Scan for the cell matching the given text and deliver its [x, y] coordinate at center. 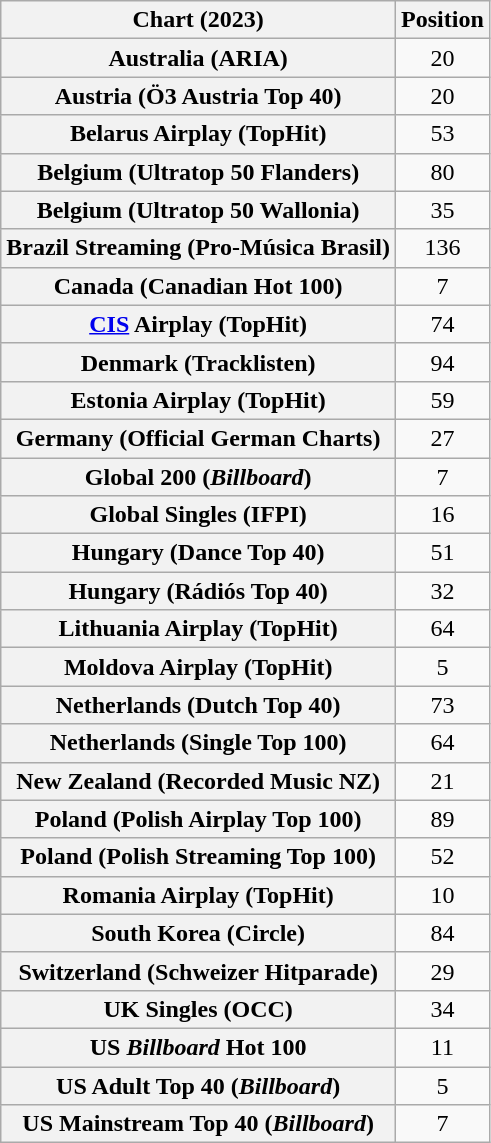
84 [443, 933]
52 [443, 857]
27 [443, 438]
53 [443, 134]
Poland (Polish Airplay Top 100) [198, 819]
Position [443, 20]
35 [443, 210]
Global Singles (IFPI) [198, 515]
Belgium (Ultratop 50 Flanders) [198, 172]
89 [443, 819]
34 [443, 1009]
Moldova Airplay (TopHit) [198, 667]
Canada (Canadian Hot 100) [198, 286]
10 [443, 895]
Switzerland (Schweizer Hitparade) [198, 971]
Chart (2023) [198, 20]
CIS Airplay (TopHit) [198, 324]
Estonia Airplay (TopHit) [198, 400]
Belarus Airplay (TopHit) [198, 134]
US Mainstream Top 40 (Billboard) [198, 1124]
Hungary (Rádiós Top 40) [198, 591]
South Korea (Circle) [198, 933]
Austria (Ö3 Austria Top 40) [198, 96]
Brazil Streaming (Pro-Música Brasil) [198, 248]
74 [443, 324]
136 [443, 248]
Germany (Official German Charts) [198, 438]
32 [443, 591]
Netherlands (Single Top 100) [198, 743]
80 [443, 172]
11 [443, 1047]
16 [443, 515]
73 [443, 705]
Belgium (Ultratop 50 Wallonia) [198, 210]
Romania Airplay (TopHit) [198, 895]
UK Singles (OCC) [198, 1009]
59 [443, 400]
US Billboard Hot 100 [198, 1047]
Australia (ARIA) [198, 58]
29 [443, 971]
Denmark (Tracklisten) [198, 362]
Global 200 (Billboard) [198, 477]
Poland (Polish Streaming Top 100) [198, 857]
Hungary (Dance Top 40) [198, 553]
US Adult Top 40 (Billboard) [198, 1085]
94 [443, 362]
New Zealand (Recorded Music NZ) [198, 781]
21 [443, 781]
Lithuania Airplay (TopHit) [198, 629]
51 [443, 553]
Netherlands (Dutch Top 40) [198, 705]
